Return (X, Y) of the center of cell containing provided text 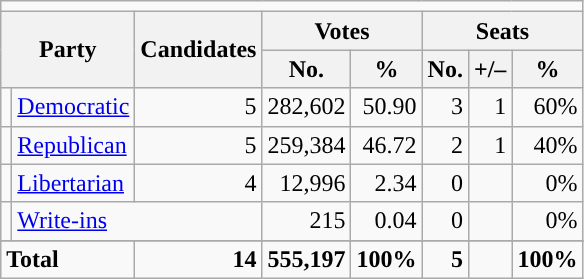
Write-ins (137, 221)
0.04 (386, 221)
60% (548, 107)
555,197 (306, 259)
Party (68, 50)
Democratic (74, 107)
2.34 (386, 183)
259,384 (306, 145)
50.90 (386, 107)
4 (198, 183)
Votes (342, 31)
46.72 (386, 145)
12,996 (306, 183)
Total (68, 259)
Candidates (198, 50)
Libertarian (74, 183)
+/– (490, 69)
215 (306, 221)
Republican (74, 145)
282,602 (306, 107)
Seats (502, 31)
3 (445, 107)
40% (548, 145)
2 (445, 145)
14 (198, 259)
